Identify which cell holds the provided text, then report its [x, y] central coordinate. 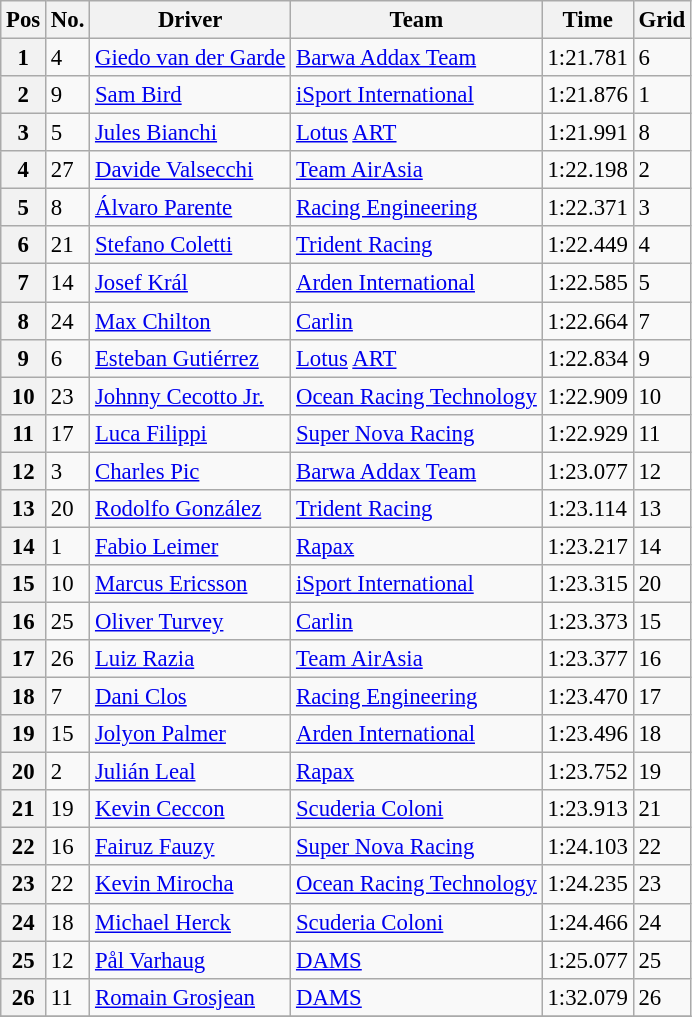
Giedo van der Garde [190, 58]
1:22.371 [588, 208]
Max Chilton [190, 321]
Romain Grosjean [190, 997]
1:22.834 [588, 358]
Pål Varhaug [190, 960]
27 [68, 170]
1:23.752 [588, 772]
1:32.079 [588, 997]
1:24.466 [588, 922]
Álvaro Parente [190, 208]
1:22.198 [588, 170]
Time [588, 20]
Davide Valsecchi [190, 170]
1:23.373 [588, 621]
1:22.585 [588, 283]
1:21.781 [588, 58]
Driver [190, 20]
Luca Filippi [190, 433]
Rodolfo González [190, 509]
1:22.929 [588, 433]
Stefano Coletti [190, 245]
Julián Leal [190, 772]
1:23.470 [588, 697]
Johnny Cecotto Jr. [190, 396]
No. [68, 20]
Jolyon Palmer [190, 734]
Grid [662, 20]
1:24.103 [588, 847]
Jules Bianchi [190, 133]
1:23.377 [588, 659]
Kevin Mirocha [190, 885]
Fabio Leimer [190, 546]
Dani Clos [190, 697]
Sam Bird [190, 95]
1:23.114 [588, 509]
1:23.496 [588, 734]
1:23.217 [588, 546]
1:25.077 [588, 960]
Kevin Ceccon [190, 809]
1:23.077 [588, 471]
Josef Král [190, 283]
1:23.913 [588, 809]
1:22.909 [588, 396]
Marcus Ericsson [190, 584]
Fairuz Fauzy [190, 847]
Charles Pic [190, 471]
1:21.991 [588, 133]
1:23.315 [588, 584]
Oliver Turvey [190, 621]
Luiz Razia [190, 659]
1:22.449 [588, 245]
1:21.876 [588, 95]
1:22.664 [588, 321]
Esteban Gutiérrez [190, 358]
Team [417, 20]
Pos [24, 20]
1:24.235 [588, 885]
Michael Herck [190, 922]
